Output the (X, Y) coordinate of the center of the cell containing the given text.  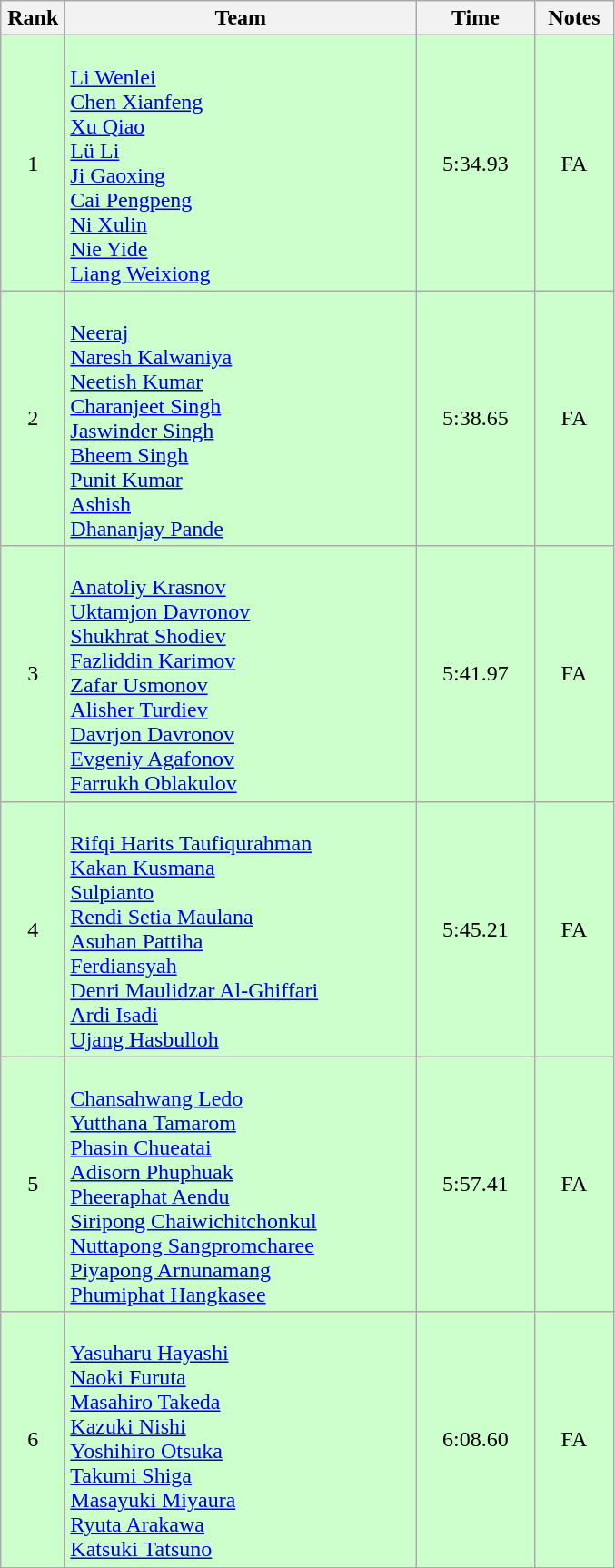
5:57.41 (476, 1185)
Li WenleiChen XianfengXu QiaoLü LiJi GaoxingCai PengpengNi XulinNie YideLiang Weixiong (241, 164)
Notes (574, 18)
4 (33, 928)
5 (33, 1185)
2 (33, 418)
5:34.93 (476, 164)
5:38.65 (476, 418)
Rank (33, 18)
Team (241, 18)
Rifqi Harits TaufiqurahmanKakan KusmanaSulpiantoRendi Setia MaulanaAsuhan PattihaFerdiansyahDenri Maulidzar Al-GhiffariArdi IsadiUjang Hasbulloh (241, 928)
5:41.97 (476, 674)
3 (33, 674)
Anatoliy KrasnovUktamjon DavronovShukhrat ShodievFazliddin KarimovZafar UsmonovAlisher TurdievDavrjon DavronovEvgeniy AgafonovFarrukh Oblakulov (241, 674)
1 (33, 164)
5:45.21 (476, 928)
Time (476, 18)
6:08.60 (476, 1439)
NeerajNaresh KalwaniyaNeetish KumarCharanjeet SinghJaswinder SinghBheem SinghPunit KumarAshishDhananjay Pande (241, 418)
Yasuharu HayashiNaoki FurutaMasahiro TakedaKazuki NishiYoshihiro OtsukaTakumi ShigaMasayuki MiyauraRyuta ArakawaKatsuki Tatsuno (241, 1439)
6 (33, 1439)
